Find where the given text appears and provide that cell's center as (X, Y) coordinate. 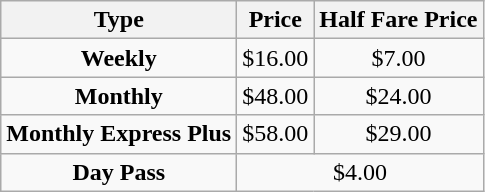
$48.00 (276, 96)
Weekly (119, 58)
$7.00 (398, 58)
$24.00 (398, 96)
Type (119, 20)
Monthly (119, 96)
Monthly Express Plus (119, 134)
Price (276, 20)
$4.00 (360, 172)
$58.00 (276, 134)
$29.00 (398, 134)
Half Fare Price (398, 20)
$16.00 (276, 58)
Day Pass (119, 172)
